Extract the [X, Y] coordinate from the center of the cell holding the provided text.  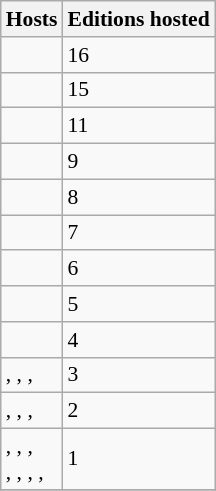
4 [138, 340]
7 [138, 233]
2 [138, 411]
Hosts [32, 19]
3 [138, 375]
5 [138, 304]
15 [138, 90]
Editions hosted [138, 19]
9 [138, 162]
6 [138, 269]
8 [138, 197]
16 [138, 55]
11 [138, 126]
, , , , , , , [32, 460]
1 [138, 460]
